Search for the cell housing the specified text and yield its (X, Y) center coordinate. 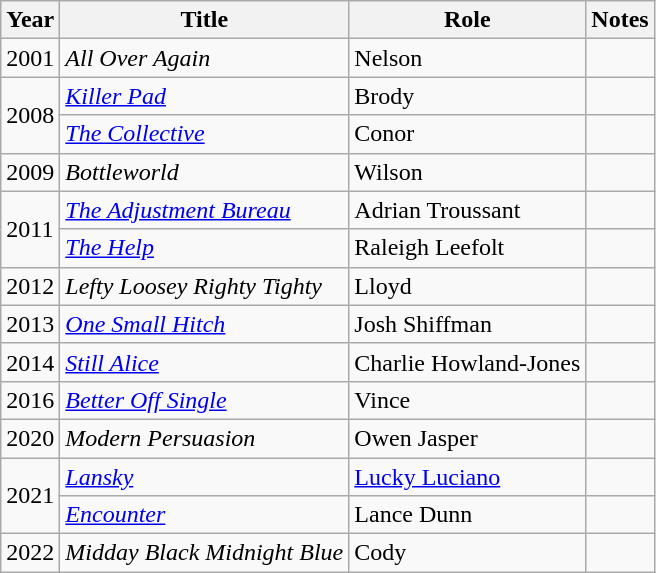
Adrian Troussant (468, 210)
2009 (30, 172)
The Help (204, 248)
All Over Again (204, 58)
2012 (30, 286)
2011 (30, 229)
Encounter (204, 515)
Better Off Single (204, 400)
One Small Hitch (204, 324)
2022 (30, 553)
Wilson (468, 172)
Vince (468, 400)
Lance Dunn (468, 515)
2016 (30, 400)
Conor (468, 134)
Title (204, 20)
2014 (30, 362)
Raleigh Leefolt (468, 248)
2008 (30, 115)
Lefty Loosey Righty Tighty (204, 286)
Killer Pad (204, 96)
2001 (30, 58)
Lucky Luciano (468, 477)
The Adjustment Bureau (204, 210)
Josh Shiffman (468, 324)
2021 (30, 496)
Cody (468, 553)
2020 (30, 438)
Notes (620, 20)
Year (30, 20)
Midday Black Midnight Blue (204, 553)
Brody (468, 96)
Lloyd (468, 286)
Charlie Howland-Jones (468, 362)
Owen Jasper (468, 438)
Still Alice (204, 362)
2013 (30, 324)
Bottleworld (204, 172)
Lansky (204, 477)
Nelson (468, 58)
Role (468, 20)
The Collective (204, 134)
Modern Persuasion (204, 438)
